Extract the [X, Y] coordinate from the center of the cell holding the provided text.  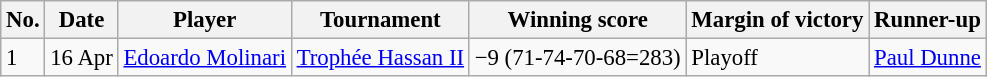
Tournament [380, 20]
1 [23, 58]
Player [204, 20]
Trophée Hassan II [380, 58]
Runner-up [928, 20]
Winning score [578, 20]
No. [23, 20]
Playoff [778, 58]
16 Apr [82, 58]
Margin of victory [778, 20]
Date [82, 20]
Paul Dunne [928, 58]
Edoardo Molinari [204, 58]
−9 (71-74-70-68=283) [578, 58]
